Locate the cell with the specified text and output its (X, Y) center coordinate. 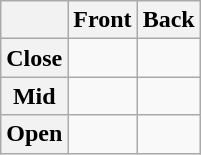
Front (102, 20)
Open (34, 134)
Close (34, 58)
Back (168, 20)
Mid (34, 96)
